Capture the cell that displays the provided text and extract its (x, y) central coordinate. 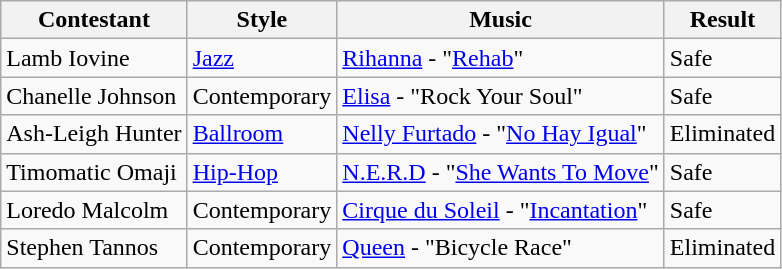
Stephen Tannos (94, 248)
Elisa - "Rock Your Soul" (500, 96)
Cirque du Soleil - "Incantation" (500, 210)
Chanelle Johnson (94, 96)
Ash-Leigh Hunter (94, 134)
Rihanna - "Rehab" (500, 58)
N.E.R.D - "She Wants To Move" (500, 172)
Style (262, 20)
Jazz (262, 58)
Contestant (94, 20)
Timomatic Omaji (94, 172)
Loredo Malcolm (94, 210)
Result (722, 20)
Music (500, 20)
Ballroom (262, 134)
Queen - "Bicycle Race" (500, 248)
Lamb Iovine (94, 58)
Hip-Hop (262, 172)
Nelly Furtado - "No Hay Igual" (500, 134)
